Detect which cell encompasses the target text, then output its [X, Y] center coordinate. 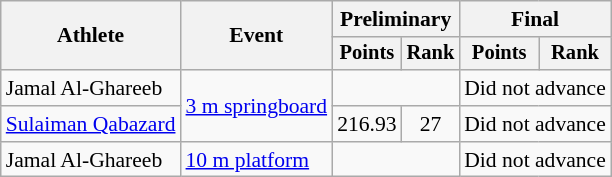
27 [431, 124]
216.93 [366, 124]
Jamal Al-Ghareeb [91, 88]
Preliminary [396, 19]
Final [535, 19]
Sulaiman Qabazard [91, 124]
Athlete [91, 36]
Event [257, 36]
3 m springboard [257, 106]
